Search for the cell housing the specified text and yield its [x, y] center coordinate. 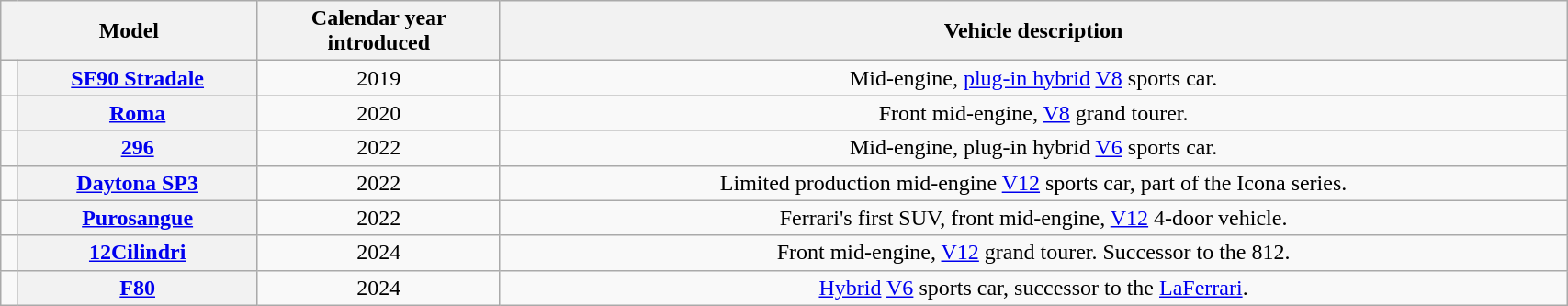
2019 [378, 78]
Front mid-engine, V12 grand tourer. Successor to the 812. [1032, 253]
2020 [378, 113]
Vehicle description [1032, 31]
12Cilindri [138, 253]
Limited production mid-engine V12 sports car, part of the Icona series. [1032, 183]
Mid-engine, plug-in hybrid V6 sports car. [1032, 148]
Mid-engine, plug-in hybrid V8 sports car. [1032, 78]
Roma [138, 113]
296 [138, 148]
Hybrid V6 sports car, successor to the LaFerrari. [1032, 288]
Daytona SP3 [138, 183]
Purosangue [138, 218]
F80 [138, 288]
Model [129, 31]
Calendar yearintroduced [378, 31]
SF90 Stradale [138, 78]
Front mid-engine, V8 grand tourer. [1032, 113]
Ferrari's first SUV, front mid-engine, V12 4-door vehicle. [1032, 218]
